For the text-containing cell, return its midpoint in (x, y) coordinate format. 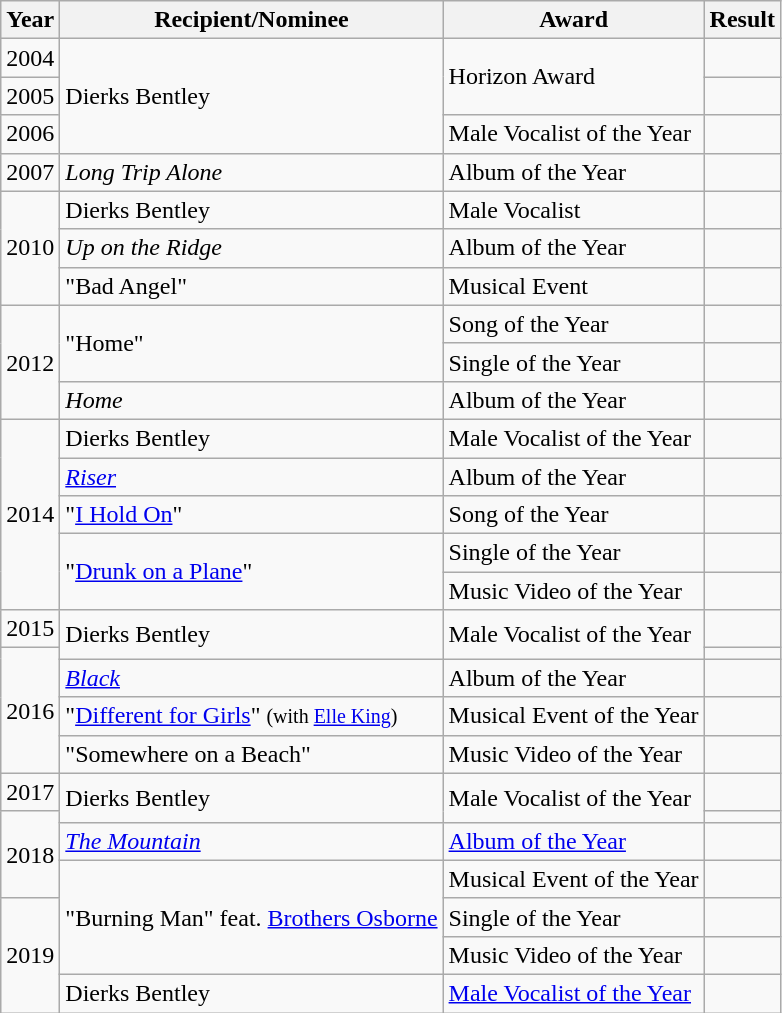
"Different for Girls" (with Elle King) (252, 716)
Male Vocalist (574, 210)
Result (742, 20)
Up on the Ridge (252, 248)
2006 (30, 134)
2014 (30, 514)
"Burning Man" feat. Brothers Osborne (252, 917)
"Home" (252, 343)
"Drunk on a Plane" (252, 572)
Long Trip Alone (252, 172)
"I Hold On" (252, 515)
Horizon Award (574, 77)
Riser (252, 477)
2007 (30, 172)
Recipient/Nominee (252, 20)
2016 (30, 710)
Year (30, 20)
Black (252, 678)
2004 (30, 58)
"Bad Angel" (252, 286)
2012 (30, 362)
Musical Event (574, 286)
The Mountain (252, 841)
"Somewhere on a Beach" (252, 754)
2017 (30, 792)
2018 (30, 854)
Award (574, 20)
2015 (30, 629)
2010 (30, 248)
2005 (30, 96)
Home (252, 400)
2019 (30, 955)
